Find where the given text appears and provide that cell's center as (x, y) coordinate. 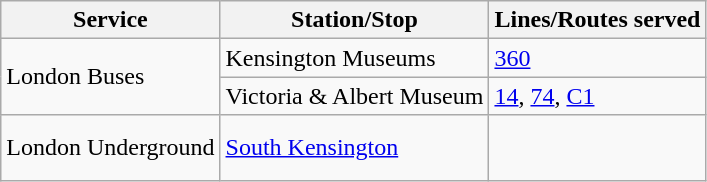
Victoria & Albert Museum (354, 96)
London Buses (110, 77)
Kensington Museums (354, 58)
Service (110, 20)
360 (598, 58)
14, 74, C1 (598, 96)
Station/Stop (354, 20)
South Kensington (354, 148)
Lines/Routes served (598, 20)
London Underground (110, 148)
